Return (X, Y) of the center of cell containing provided text 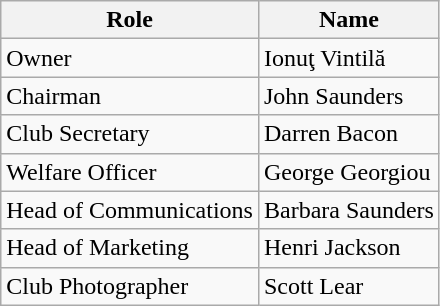
Head of Communications (130, 210)
Ionuţ Vintilă (348, 58)
Owner (130, 58)
John Saunders (348, 96)
Barbara Saunders (348, 210)
Club Secretary (130, 134)
Welfare Officer (130, 172)
Scott Lear (348, 286)
Head of Marketing (130, 248)
Chairman (130, 96)
Club Photographer (130, 286)
Darren Bacon (348, 134)
George Georgiou (348, 172)
Role (130, 20)
Henri Jackson (348, 248)
Name (348, 20)
